Search for the cell housing the specified text and yield its [X, Y] center coordinate. 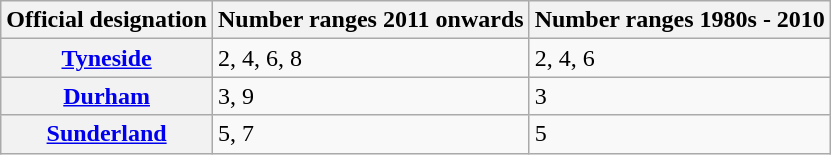
Durham [107, 96]
Official designation [107, 20]
3, 9 [370, 96]
Sunderland [107, 134]
3 [680, 96]
Number ranges 1980s - 2010 [680, 20]
Tyneside [107, 58]
Number ranges 2011 onwards [370, 20]
5, 7 [370, 134]
2, 4, 6 [680, 58]
5 [680, 134]
2, 4, 6, 8 [370, 58]
